Detect which cell encompasses the target text, then output its [X, Y] center coordinate. 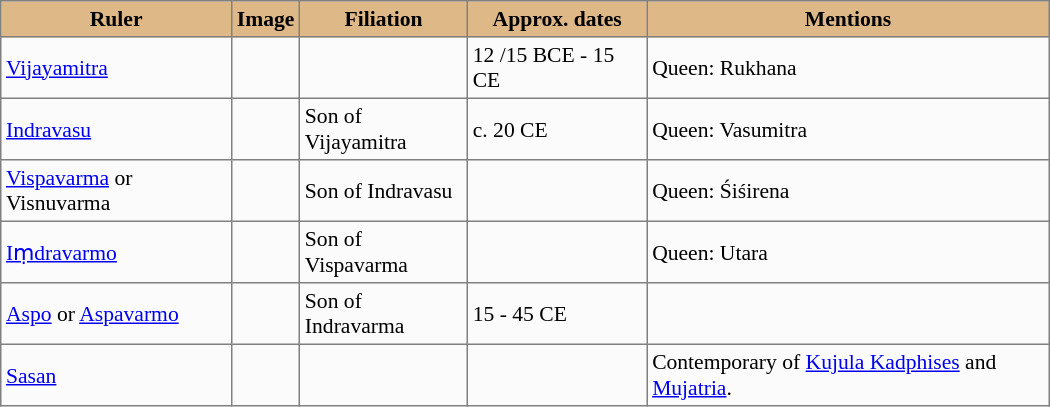
Son of Vijayamitra [384, 129]
Contemporary of Kujula Kadphises and Mujatria. [848, 375]
12 /15 BCE - 15 CE [556, 68]
Filiation [384, 19]
Image [266, 19]
Approx. dates [556, 19]
c. 20 CE [556, 129]
Queen: Vasumitra [848, 129]
Ruler [116, 19]
Son of Indravasu [384, 191]
Queen: Utara [848, 252]
Iṃdravarmo [116, 252]
Sasan [116, 375]
Mentions [848, 19]
15 - 45 CE [556, 314]
Vijayamitra [116, 68]
Son of Indravarma [384, 314]
Son of Vispavarma [384, 252]
Queen: Rukhana [848, 68]
Aspo or Aspavarmo [116, 314]
Vispavarma or Visnuvarma [116, 191]
Queen: Śiśirena [848, 191]
Indravasu [116, 129]
